For the text-containing cell, return its midpoint in (X, Y) coordinate format. 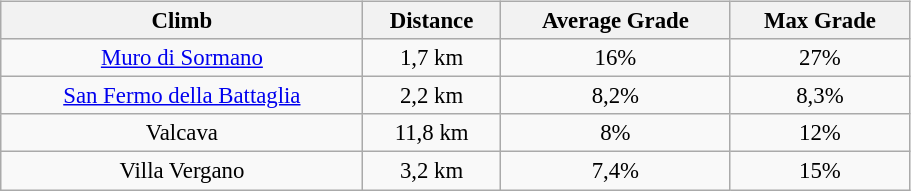
12% (820, 133)
2,2 km (432, 96)
16% (615, 58)
3,2 km (432, 171)
Max Grade (820, 21)
8,2% (615, 96)
Distance (432, 21)
Average Grade (615, 21)
Climb (182, 21)
San Fermo della Battaglia (182, 96)
15% (820, 171)
Muro di Sormano (182, 58)
11,8 km (432, 133)
8% (615, 133)
Valcava (182, 133)
27% (820, 58)
7,4% (615, 171)
8,3% (820, 96)
1,7 km (432, 58)
Villa Vergano (182, 171)
